From the cell containing the given text, extract its center point as [x, y] coordinate. 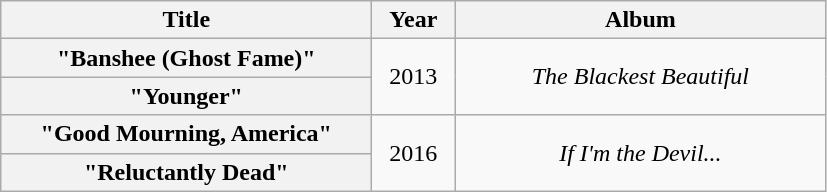
2013 [414, 77]
Album [640, 20]
If I'm the Devil... [640, 153]
The Blackest Beautiful [640, 77]
Year [414, 20]
2016 [414, 153]
"Good Mourning, America" [186, 134]
"Reluctantly Dead" [186, 172]
"Younger" [186, 96]
Title [186, 20]
"Banshee (Ghost Fame)" [186, 58]
